From the cell containing the given text, extract its center point as (x, y) coordinate. 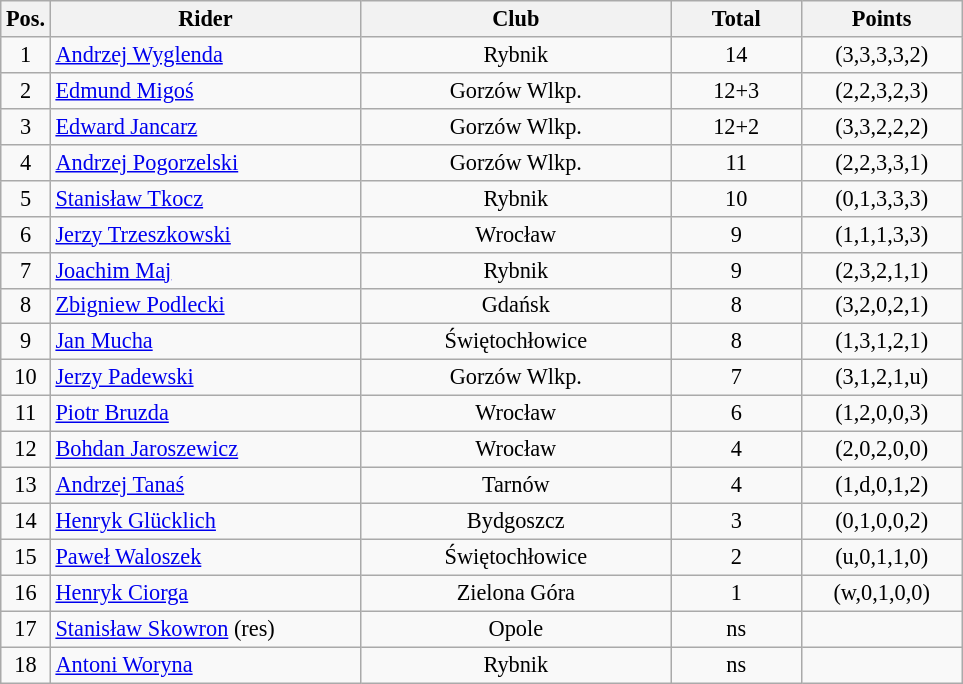
5 (26, 198)
(1,2,0,0,3) (881, 414)
Stanisław Tkocz (205, 198)
Total (736, 19)
12+2 (736, 126)
Andrzej Wyglenda (205, 55)
(1,3,1,2,1) (881, 342)
(2,0,2,0,0) (881, 450)
Pos. (26, 19)
(3,2,0,2,1) (881, 306)
(3,3,3,3,2) (881, 55)
Andrzej Pogorzelski (205, 162)
Points (881, 19)
Zielona Góra (516, 593)
Jerzy Trzeszkowski (205, 234)
(1,1,1,3,3) (881, 234)
(2,2,3,2,3) (881, 90)
18 (26, 665)
Gdańsk (516, 306)
Zbigniew Podlecki (205, 306)
Piotr Bruzda (205, 414)
Jan Mucha (205, 342)
Henryk Ciorga (205, 593)
(w,0,1,0,0) (881, 593)
Opole (516, 629)
Joachim Maj (205, 270)
Paweł Waloszek (205, 557)
16 (26, 593)
13 (26, 485)
(2,3,2,1,1) (881, 270)
(0,1,3,3,3) (881, 198)
Club (516, 19)
Tarnów (516, 485)
15 (26, 557)
Stanisław Skowron (res) (205, 629)
Bydgoszcz (516, 521)
Henryk Glücklich (205, 521)
(3,3,2,2,2) (881, 126)
17 (26, 629)
Jerzy Padewski (205, 378)
Edward Jancarz (205, 126)
(2,2,3,3,1) (881, 162)
(1,d,0,1,2) (881, 485)
Andrzej Tanaś (205, 485)
12+3 (736, 90)
12 (26, 450)
(3,1,2,1,u) (881, 378)
(u,0,1,1,0) (881, 557)
Bohdan Jaroszewicz (205, 450)
(0,1,0,0,2) (881, 521)
Edmund Migoś (205, 90)
Antoni Woryna (205, 665)
Rider (205, 19)
